Provide the [X, Y] coordinate of the cell's center where the given text is located.  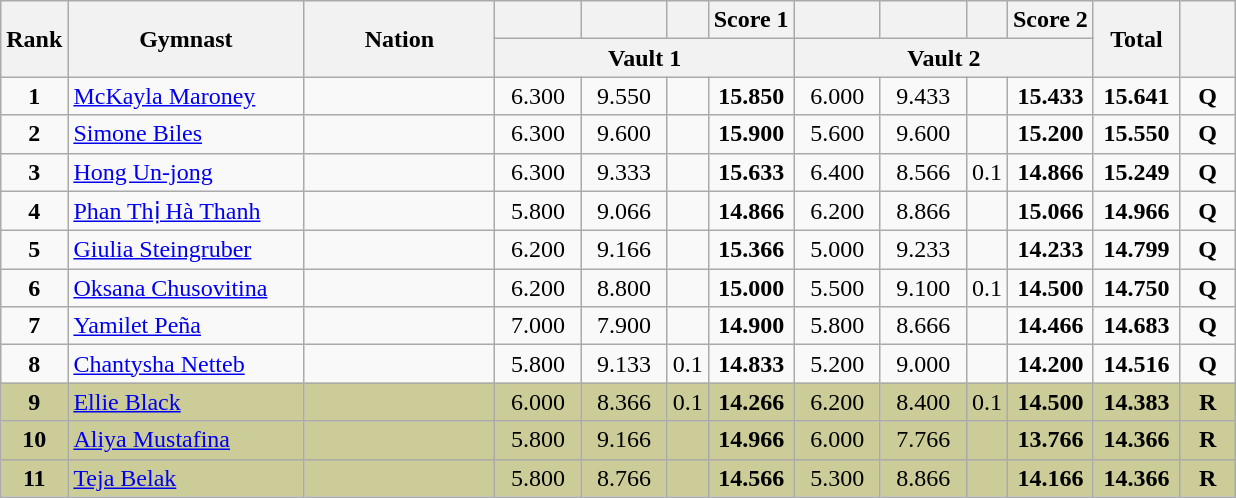
Vault 2 [944, 58]
7.900 [624, 326]
2 [34, 134]
Total [1136, 39]
7.766 [923, 440]
8.566 [923, 172]
11 [34, 478]
9.233 [923, 250]
9.100 [923, 288]
Phan Thị Hà Thanh [186, 211]
8.400 [923, 402]
6.400 [837, 172]
5.300 [837, 478]
14.466 [1050, 326]
10 [34, 440]
Giulia Steingruber [186, 250]
15.633 [751, 172]
8.766 [624, 478]
14.566 [751, 478]
Aliya Mustafina [186, 440]
3 [34, 172]
9.433 [923, 96]
15.200 [1050, 134]
14.833 [751, 364]
15.550 [1136, 134]
14.383 [1136, 402]
5.000 [837, 250]
14.233 [1050, 250]
8.666 [923, 326]
7.000 [538, 326]
8.800 [624, 288]
Chantysha Netteb [186, 364]
15.900 [751, 134]
9.000 [923, 364]
Simone Biles [186, 134]
9.333 [624, 172]
5.600 [837, 134]
14.900 [751, 326]
9 [34, 402]
5.500 [837, 288]
14.683 [1136, 326]
8 [34, 364]
8.366 [624, 402]
Yamilet Peña [186, 326]
14.516 [1136, 364]
15.641 [1136, 96]
14.200 [1050, 364]
Teja Belak [186, 478]
Gymnast [186, 39]
15.000 [751, 288]
6 [34, 288]
14.750 [1136, 288]
1 [34, 96]
14.266 [751, 402]
15.433 [1050, 96]
Nation [400, 39]
Oksana Chusovitina [186, 288]
Vault 1 [644, 58]
9.133 [624, 364]
14.799 [1136, 250]
5 [34, 250]
Hong Un-jong [186, 172]
15.850 [751, 96]
Rank [34, 39]
14.166 [1050, 478]
Score 1 [751, 20]
9.066 [624, 211]
15.249 [1136, 172]
13.766 [1050, 440]
7 [34, 326]
5.200 [837, 364]
15.066 [1050, 211]
4 [34, 211]
15.366 [751, 250]
Score 2 [1050, 20]
9.550 [624, 96]
McKayla Maroney [186, 96]
Ellie Black [186, 402]
